For the text-containing cell, return its midpoint in [X, Y] coordinate format. 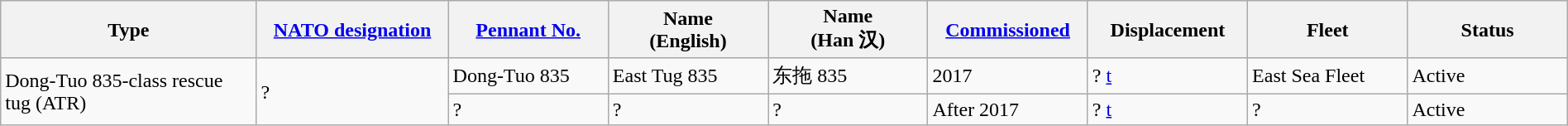
East Tug 835 [688, 76]
Commissioned [1007, 30]
Status [1487, 30]
Dong-Tuo 835-class rescue tug (ATR) [129, 91]
Dong-Tuo 835 [528, 76]
NATO designation [352, 30]
Name(Han 汉) [849, 30]
Pennant No. [528, 30]
2017 [1007, 76]
Type [129, 30]
东拖 835 [849, 76]
Displacement [1168, 30]
East Sea Fleet [1328, 76]
Fleet [1328, 30]
After 2017 [1007, 109]
Name(English) [688, 30]
